Scan for the cell matching the given text and deliver its (X, Y) coordinate at center. 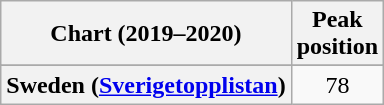
78 (337, 85)
Peakposition (337, 34)
Sweden (Sverigetopplistan) (146, 85)
Chart (2019–2020) (146, 34)
